Locate the cell with the specified text and output its (x, y) center coordinate. 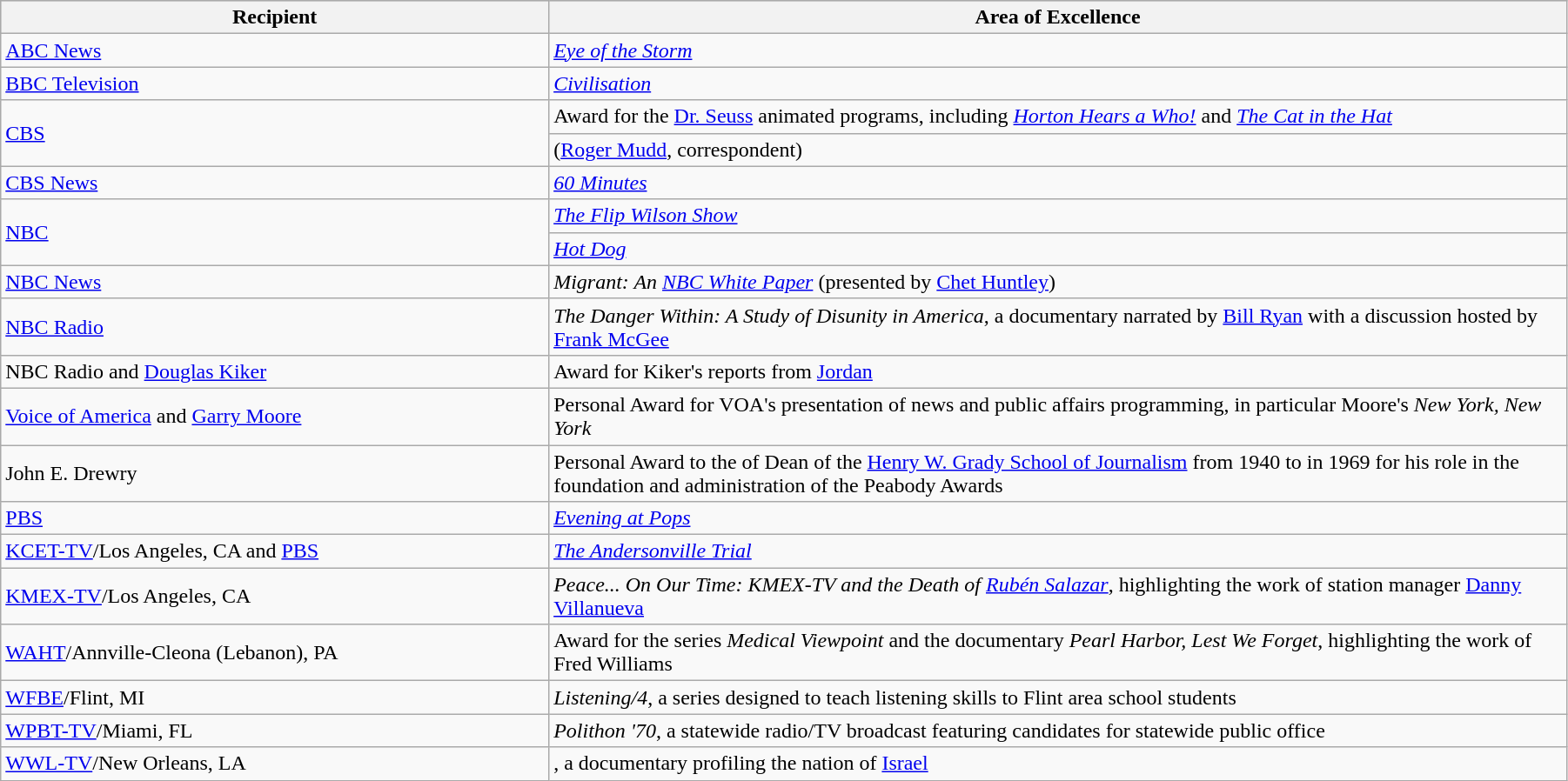
Eye of the Storm (1058, 50)
Evening at Pops (1058, 518)
Award for Kiker's reports from Jordan (1058, 371)
WAHT/Annville-Cleona (Lebanon), PA (275, 652)
NBC News (275, 282)
Personal Award for VOA's presentation of news and public affairs programming, in particular Moore's New York, New York (1058, 416)
The Flip Wilson Show (1058, 216)
Listening/4, a series designed to teach listening skills to Flint area school students (1058, 698)
Polithon '70, a statewide radio/TV broadcast featuring candidates for statewide public office (1058, 731)
CBS News (275, 183)
NBC Radio (275, 327)
John E. Drewry (275, 473)
CBS (275, 133)
NBC (275, 232)
The Andersonville Trial (1058, 551)
KMEX-TV/Los Angeles, CA (275, 597)
PBS (275, 518)
BBC Television (275, 83)
Migrant: An NBC White Paper (presented by Chet Huntley) (1058, 282)
Civilisation (1058, 83)
Award for the Dr. Seuss animated programs, including Horton Hears a Who! and The Cat in the Hat (1058, 117)
Recipient (275, 17)
, a documentary profiling the nation of Israel (1058, 764)
KCET-TV/Los Angeles, CA and PBS (275, 551)
WFBE/Flint, MI (275, 698)
ABC News (275, 50)
NBC Radio and Douglas Kiker (275, 371)
(Roger Mudd, correspondent) (1058, 150)
WWL-TV/New Orleans, LA (275, 764)
Peace... On Our Time: KMEX-TV and the Death of Rubén Salazar, highlighting the work of station manager Danny Villanueva (1058, 597)
60 Minutes (1058, 183)
Hot Dog (1058, 249)
Award for the series Medical Viewpoint and the documentary Pearl Harbor, Lest We Forget, highlighting the work of Fred Williams (1058, 652)
The Danger Within: A Study of Disunity in America, a documentary narrated by Bill Ryan with a discussion hosted by Frank McGee (1058, 327)
WPBT-TV/Miami, FL (275, 731)
Area of Excellence (1058, 17)
Voice of America and Garry Moore (275, 416)
